Extract the (x, y) coordinate from the center of the cell holding the provided text.  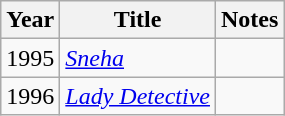
1996 (30, 96)
Year (30, 20)
Notes (249, 20)
1995 (30, 58)
Title (138, 20)
Sneha (138, 58)
Lady Detective (138, 96)
